For the text-containing cell, return its midpoint in [X, Y] coordinate format. 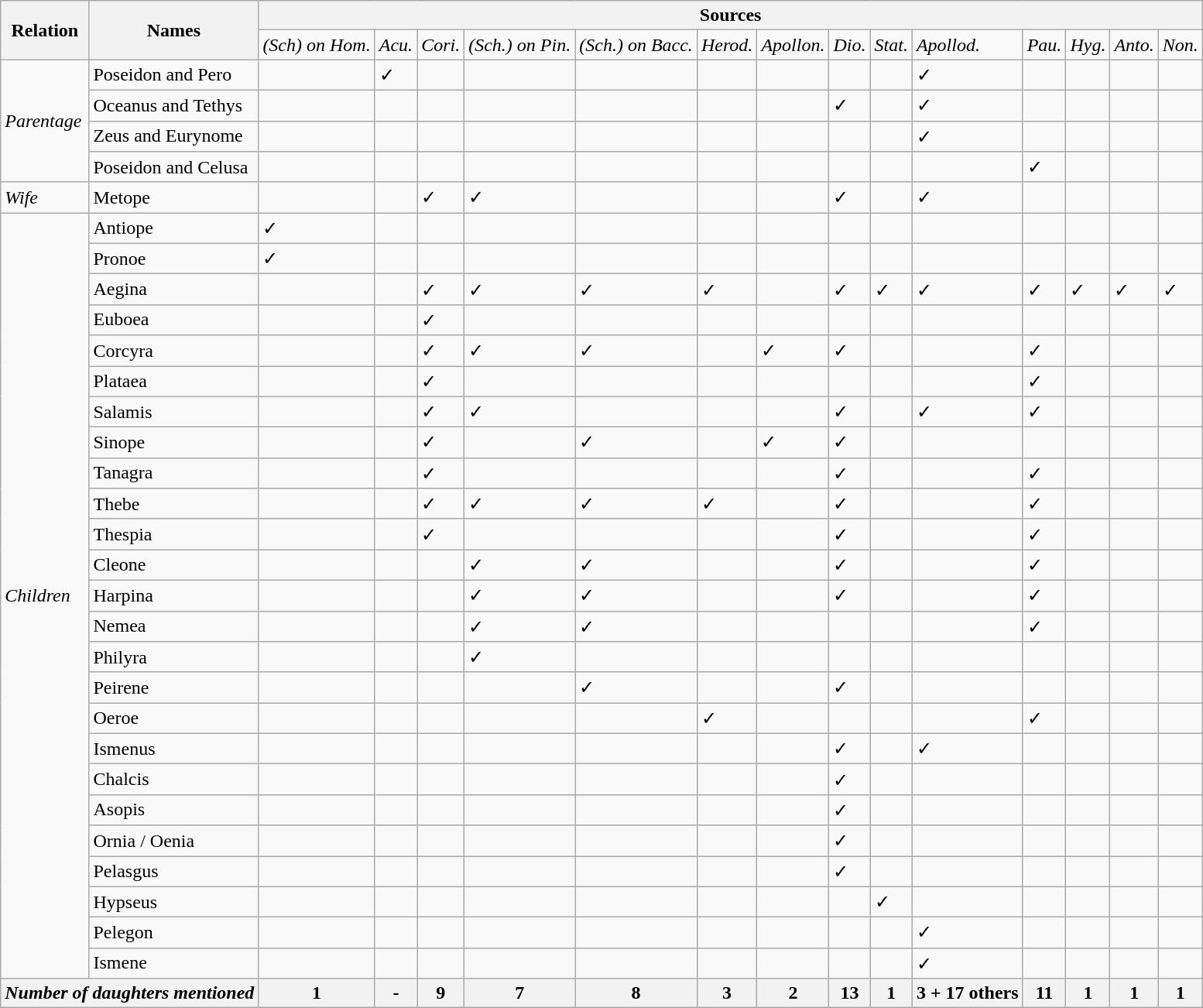
Hyg. [1088, 45]
Philyra [173, 657]
Thespia [173, 534]
Oceanus and Tethys [173, 105]
Nemea [173, 626]
Pronoe [173, 259]
Poseidon and Celusa [173, 167]
Anto. [1134, 45]
Antiope [173, 228]
Ismene [173, 963]
8 [636, 993]
Herod. [727, 45]
3 + 17 others [968, 993]
Pelasgus [173, 872]
Sinope [173, 443]
7 [520, 993]
Children [45, 596]
9 [441, 993]
Apollon. [793, 45]
Sources [731, 15]
Corcyra [173, 351]
Pelegon [173, 933]
Thebe [173, 504]
Oeroe [173, 718]
Number of daughters mentioned [130, 993]
Apollod. [968, 45]
Harpina [173, 595]
2 [793, 993]
Pau. [1044, 45]
(Sch) on Hom. [317, 45]
Acu. [396, 45]
Plataea [173, 381]
11 [1044, 993]
3 [727, 993]
Ornia / Oenia [173, 841]
(Sch.) on Bacc. [636, 45]
Peirene [173, 687]
Metope [173, 197]
- [396, 993]
Poseidon and Pero [173, 75]
Non. [1180, 45]
Wife [45, 197]
Parentage [45, 121]
Cori. [441, 45]
Chalcis [173, 780]
Relation [45, 30]
(Sch.) on Pin. [520, 45]
13 [850, 993]
Stat. [891, 45]
Cleone [173, 565]
Ismenus [173, 749]
Salamis [173, 412]
Names [173, 30]
Hypseus [173, 902]
Dio. [850, 45]
Zeus and Eurynome [173, 136]
Euboea [173, 320]
Asopis [173, 810]
Aegina [173, 290]
Tanagra [173, 473]
